Capture the cell that displays the provided text and extract its [x, y] central coordinate. 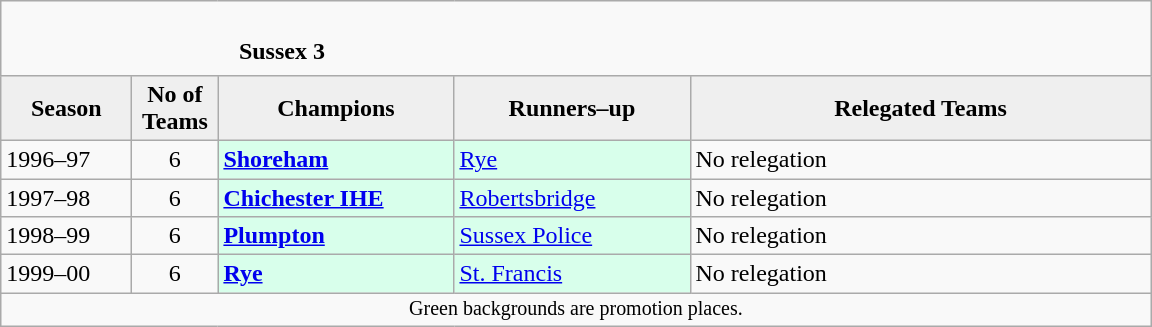
Runners–up [572, 108]
1998–99 [66, 236]
Robertsbridge [572, 197]
1999–00 [66, 274]
Season [66, 108]
Chichester IHE [336, 197]
Champions [336, 108]
St. Francis [572, 274]
Sussex Police [572, 236]
Shoreham [336, 159]
Green backgrounds are promotion places. [576, 310]
1996–97 [66, 159]
Relegated Teams [920, 108]
1997–98 [66, 197]
Plumpton [336, 236]
No of Teams [175, 108]
